Identify which cell holds the provided text, then report its (x, y) central coordinate. 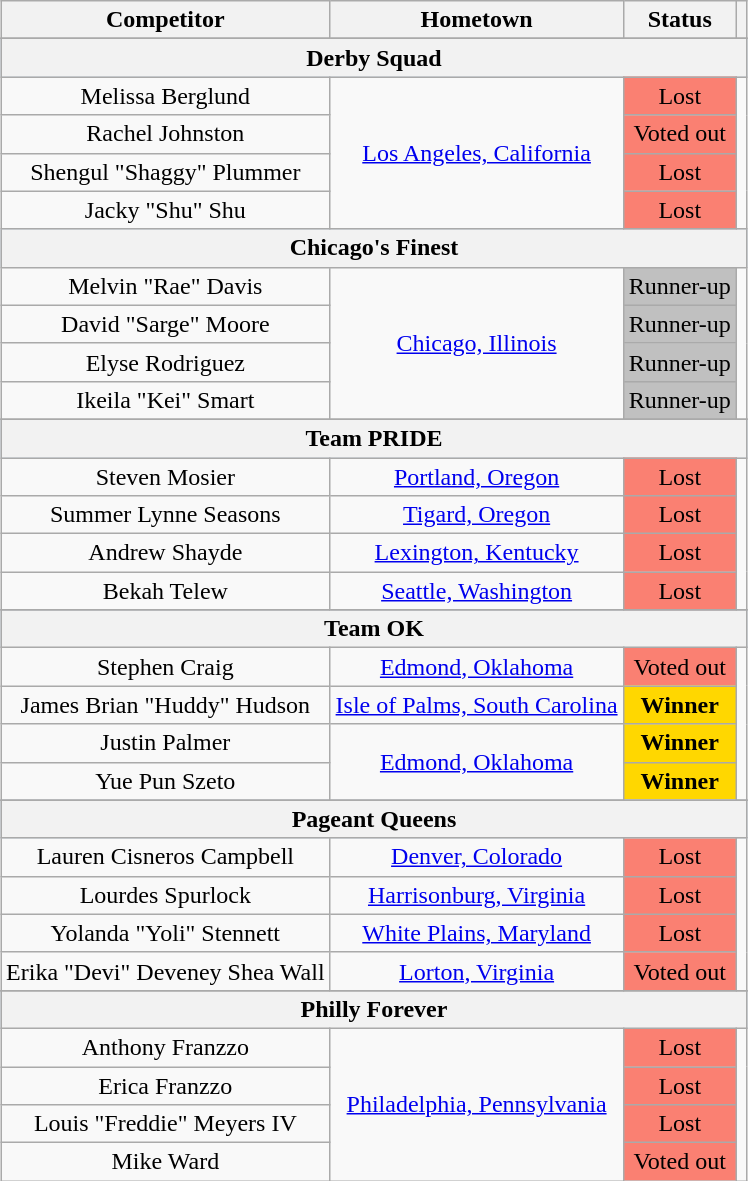
Lourdes Spurlock (166, 895)
Mike Ward (166, 1162)
Chicago's Finest (374, 248)
Yue Pun Szeto (166, 781)
Los Angeles, California (476, 153)
Stephen Craig (166, 667)
Team PRIDE (374, 438)
Melissa Berglund (166, 96)
Philly Forever (374, 1009)
Ikeila "Kei" Smart (166, 400)
Pageant Queens (374, 819)
James Brian "Huddy" Hudson (166, 705)
Isle of Palms, South Carolina (476, 705)
Summer Lynne Seasons (166, 515)
Jacky "Shu" Shu (166, 210)
Derby Squad (374, 58)
Lorton, Virginia (476, 971)
Anthony Franzzo (166, 1047)
Status (680, 20)
Yolanda "Yoli" Stennett (166, 933)
Rachel Johnston (166, 134)
Hometown (476, 20)
Chicago, Illinois (476, 343)
Shengul "Shaggy" Plummer (166, 172)
Justin Palmer (166, 743)
David "Sarge" Moore (166, 324)
Lauren Cisneros Campbell (166, 857)
Portland, Oregon (476, 477)
Team OK (374, 629)
Steven Mosier (166, 477)
Tigard, Oregon (476, 515)
Louis "Freddie" Meyers IV (166, 1124)
Competitor (166, 20)
Erika "Devi" Deveney Shea Wall (166, 971)
Harrisonburg, Virginia (476, 895)
Erica Franzzo (166, 1085)
Seattle, Washington (476, 591)
Melvin "Rae" Davis (166, 286)
Lexington, Kentucky (476, 553)
Denver, Colorado (476, 857)
Bekah Telew (166, 591)
White Plains, Maryland (476, 933)
Philadelphia, Pennsylvania (476, 1104)
Andrew Shayde (166, 553)
Elyse Rodriguez (166, 362)
